Determine the (x, y) coordinate at the center of the cell enclosing the given text.  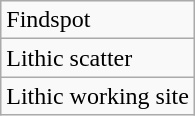
Lithic working site (98, 96)
Findspot (98, 20)
Lithic scatter (98, 58)
